Output the (x, y) coordinate of the center of the cell containing the given text.  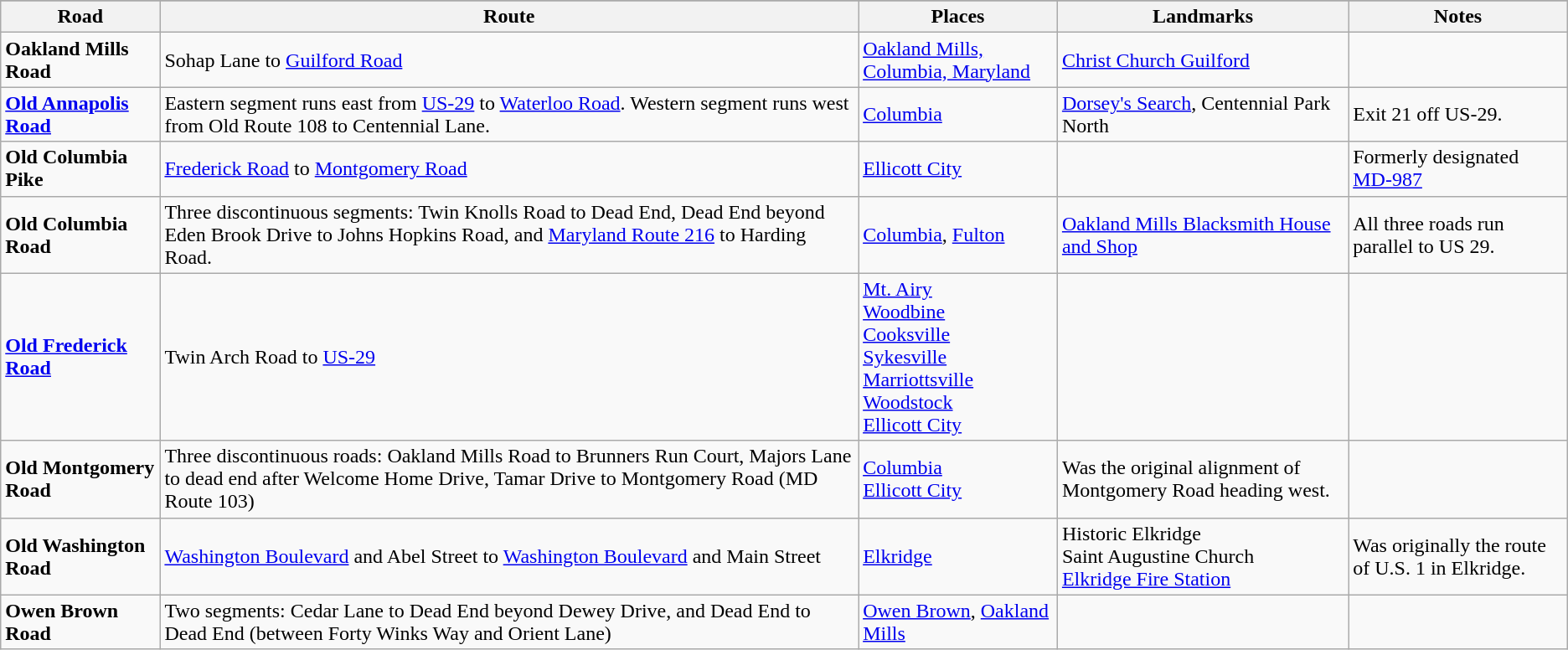
Elkridge (958, 556)
Route (509, 17)
Road (80, 17)
Owen Brown, Oakland Mills (958, 622)
Places (958, 17)
Two segments: Cedar Lane to Dead End beyond Dewey Drive, and Dead End to Dead End (between Forty Winks Way and Orient Lane) (509, 622)
Christ Church Guilford (1203, 60)
Was the original alignment of Montgomery Road heading west. (1203, 479)
Formerly designated MD-987 (1458, 169)
Landmarks (1203, 17)
Old Montgomery Road (80, 479)
Old Columbia Pike (80, 169)
Dorsey's Search, Centennial Park North (1203, 114)
Old Frederick Road (80, 357)
Old Columbia Road (80, 235)
Columbia, Fulton (958, 235)
Washington Boulevard and Abel Street to Washington Boulevard and Main Street (509, 556)
Eastern segment runs east from US-29 to Waterloo Road. Western segment runs west from Old Route 108 to Centennial Lane. (509, 114)
Historic ElkridgeSaint Augustine ChurchElkridge Fire Station (1203, 556)
Twin Arch Road to US-29 (509, 357)
Exit 21 off US-29. (1458, 114)
Sohap Lane to Guilford Road (509, 60)
Oakland Mills Road (80, 60)
Was originally the route of U.S. 1 in Elkridge. (1458, 556)
All three roads run parallel to US 29. (1458, 235)
Owen Brown Road (80, 622)
ColumbiaEllicott City (958, 479)
Oakland Mills Blacksmith House and Shop (1203, 235)
Ellicott City (958, 169)
Old Washington Road (80, 556)
Notes (1458, 17)
Columbia (958, 114)
Mt. AiryWoodbineCooksvilleSykesvilleMarriottsvilleWoodstockEllicott City (958, 357)
Oakland Mills, Columbia, Maryland (958, 60)
Old Annapolis Road (80, 114)
Frederick Road to Montgomery Road (509, 169)
